Identify which cell holds the provided text, then report its (x, y) central coordinate. 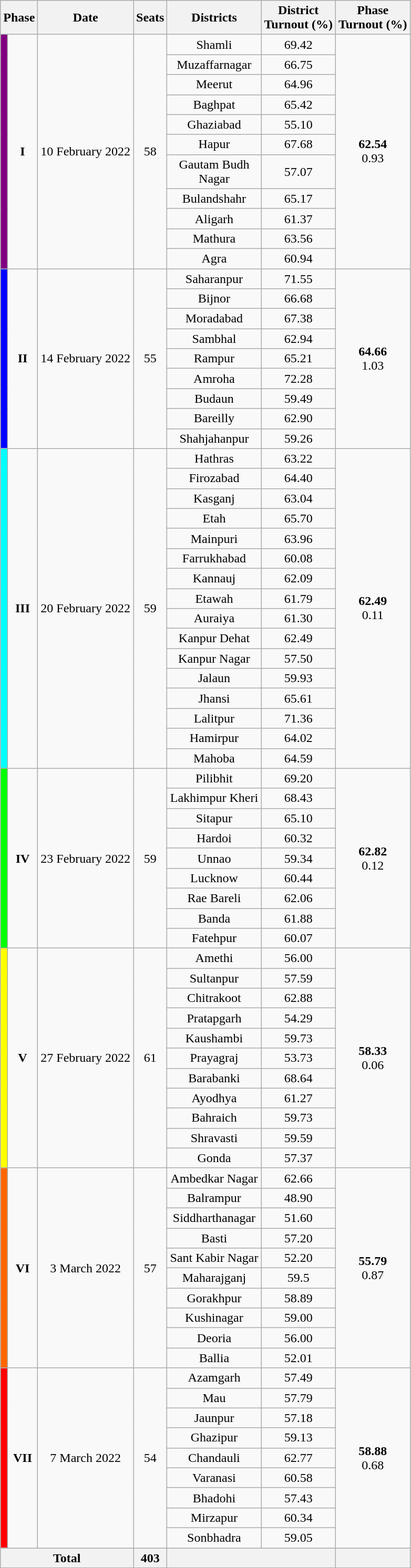
55 (150, 359)
65.70 (299, 518)
Hapur (214, 144)
Kaushambi (214, 1038)
Maharajganj (214, 1278)
60.32 (299, 838)
Sonbhadra (214, 1538)
65.42 (299, 104)
59.13 (299, 1438)
27 February 2022 (86, 1059)
Mathura (214, 238)
Gorakhpur (214, 1298)
Rampur (214, 359)
Phase Turnout (%) (373, 18)
69.42 (299, 45)
Amethi (214, 958)
I (23, 152)
62.66 (299, 1178)
71.36 (299, 718)
63.56 (299, 238)
Jalaun (214, 678)
Agra (214, 258)
Kasganj (214, 498)
59.49 (299, 399)
61 (150, 1059)
72.28 (299, 379)
Bijnor (214, 299)
Shahjahanpur (214, 438)
57.49 (299, 1378)
Lucknow (214, 878)
59.59 (299, 1138)
62.540.93 (373, 152)
20 February 2022 (86, 608)
Date (86, 18)
57.79 (299, 1398)
57.59 (299, 978)
VI (23, 1268)
Mirzapur (214, 1518)
52.20 (299, 1258)
Unnao (214, 858)
64.661.03 (373, 359)
Kanpur Nagar (214, 658)
Hardoi (214, 838)
Muzaffarnagar (214, 65)
Shravasti (214, 1138)
58.880.68 (373, 1458)
Siddharthanagar (214, 1218)
55.790.87 (373, 1268)
Hamirpur (214, 738)
Mahoba (214, 758)
14 February 2022 (86, 359)
Mau (214, 1398)
57.07 (299, 171)
61.79 (299, 598)
63.04 (299, 498)
Budaun (214, 399)
Baghpat (214, 104)
Azamgarh (214, 1378)
Chandauli (214, 1458)
59.93 (299, 678)
Districts (214, 18)
61.27 (299, 1098)
61.88 (299, 918)
Ghaziabad (214, 124)
Ballia (214, 1358)
58.89 (299, 1298)
58.330.06 (373, 1059)
Lalitpur (214, 718)
Pilibhit (214, 778)
Gautam Budh Nagar (214, 171)
61.37 (299, 218)
57.43 (299, 1498)
57.18 (299, 1418)
Ghazipur (214, 1438)
Phase (19, 18)
61.30 (299, 619)
403 (150, 1558)
68.64 (299, 1078)
Hathras (214, 458)
Sitapur (214, 818)
63.96 (299, 538)
23 February 2022 (86, 858)
53.73 (299, 1058)
3 March 2022 (86, 1268)
Ayodhya (214, 1098)
Deoria (214, 1338)
7 March 2022 (86, 1458)
Bhadohi (214, 1498)
Balrampur (214, 1198)
57 (150, 1268)
48.90 (299, 1198)
65.10 (299, 818)
51.60 (299, 1218)
Gonda (214, 1158)
60.44 (299, 878)
62.49 (299, 639)
Varanasi (214, 1478)
Moradabad (214, 319)
Ambedkar Nagar (214, 1178)
Kanpur Dehat (214, 639)
Jhansi (214, 698)
Kannauj (214, 578)
60.94 (299, 258)
Basti (214, 1238)
Banda (214, 918)
60.08 (299, 558)
Saharanpur (214, 279)
Chitrakoot (214, 998)
64.40 (299, 478)
District Turnout (%) (299, 18)
II (23, 359)
65.61 (299, 698)
Amroha (214, 379)
Shamli (214, 45)
63.22 (299, 458)
IV (23, 858)
58 (150, 152)
60.34 (299, 1518)
65.17 (299, 198)
66.75 (299, 65)
52.01 (299, 1358)
60.58 (299, 1478)
62.06 (299, 898)
Sultanpur (214, 978)
59.00 (299, 1318)
Barabanki (214, 1078)
Meerut (214, 85)
59.05 (299, 1538)
67.38 (299, 319)
59.5 (299, 1278)
Fatehpur (214, 938)
Bulandshahr (214, 198)
68.43 (299, 798)
Sambhal (214, 339)
Farrukhabad (214, 558)
55.10 (299, 124)
64.96 (299, 85)
54.29 (299, 1018)
Total (67, 1558)
54 (150, 1458)
60.07 (299, 938)
57.37 (299, 1158)
64.02 (299, 738)
62.90 (299, 419)
62.88 (299, 998)
64.59 (299, 758)
VII (23, 1458)
Sant Kabir Nagar (214, 1258)
66.68 (299, 299)
Mainpuri (214, 538)
Prayagraj (214, 1058)
62.94 (299, 339)
Aligarh (214, 218)
67.68 (299, 144)
Etawah (214, 598)
62.490.11 (373, 608)
Seats (150, 18)
Bareilly (214, 419)
59.34 (299, 858)
Rae Bareli (214, 898)
59.26 (299, 438)
III (23, 608)
Pratapgarh (214, 1018)
Auraiya (214, 619)
Firozabad (214, 478)
69.20 (299, 778)
57.50 (299, 658)
Jaunpur (214, 1418)
Bahraich (214, 1118)
57.20 (299, 1238)
62.820.12 (373, 858)
62.77 (299, 1458)
Lakhimpur Kheri (214, 798)
65.21 (299, 359)
62.09 (299, 578)
10 February 2022 (86, 152)
V (23, 1059)
Etah (214, 518)
71.55 (299, 279)
Kushinagar (214, 1318)
